Find where the given text appears and provide that cell's center as [x, y] coordinate. 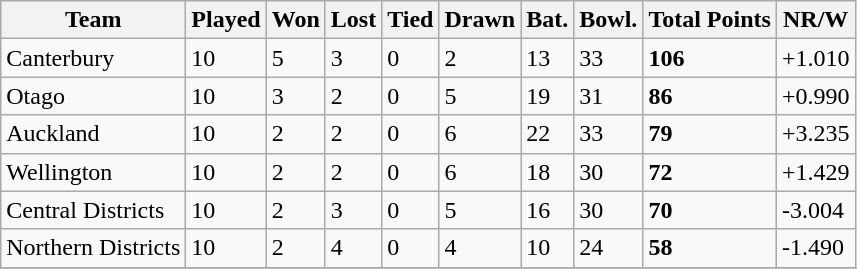
19 [548, 96]
24 [608, 248]
106 [710, 58]
79 [710, 134]
Central Districts [94, 210]
Bat. [548, 20]
Canterbury [94, 58]
Lost [353, 20]
Won [296, 20]
18 [548, 172]
16 [548, 210]
NR/W [816, 20]
13 [548, 58]
22 [548, 134]
-1.490 [816, 248]
Wellington [94, 172]
+1.010 [816, 58]
Drawn [480, 20]
86 [710, 96]
58 [710, 248]
Northern Districts [94, 248]
70 [710, 210]
Auckland [94, 134]
Played [226, 20]
-3.004 [816, 210]
+3.235 [816, 134]
Team [94, 20]
Bowl. [608, 20]
Tied [410, 20]
72 [710, 172]
+1.429 [816, 172]
+0.990 [816, 96]
Otago [94, 96]
31 [608, 96]
Total Points [710, 20]
